Find where the given text appears and provide that cell's center as (X, Y) coordinate. 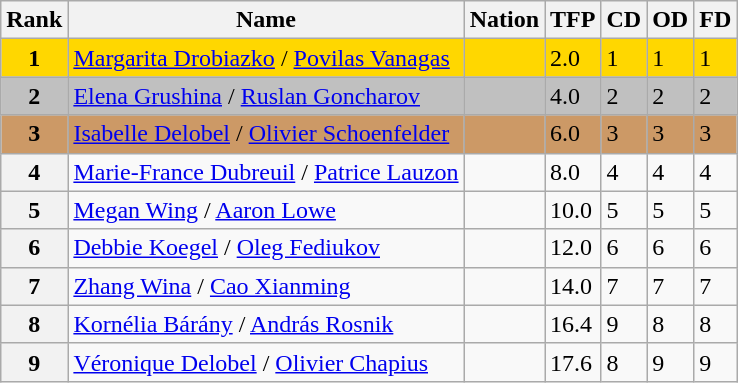
17.6 (573, 362)
10.0 (573, 210)
CD (624, 20)
Megan Wing / Aaron Lowe (266, 210)
12.0 (573, 248)
Margarita Drobiazko / Povilas Vanagas (266, 58)
Debbie Koegel / Oleg Fediukov (266, 248)
14.0 (573, 286)
Nation (504, 20)
Elena Grushina / Ruslan Goncharov (266, 96)
4.0 (573, 96)
6.0 (573, 134)
FD (716, 20)
OD (670, 20)
Isabelle Delobel / Olivier Schoenfelder (266, 134)
Véronique Delobel / Olivier Chapius (266, 362)
Marie-France Dubreuil / Patrice Lauzon (266, 172)
16.4 (573, 324)
Name (266, 20)
TFP (573, 20)
Zhang Wina / Cao Xianming (266, 286)
8.0 (573, 172)
Kornélia Bárány / András Rosnik (266, 324)
2.0 (573, 58)
Rank (34, 20)
